Return [X, Y] of the center of cell containing provided text 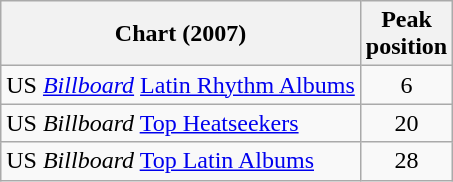
28 [406, 161]
20 [406, 123]
Chart (2007) [181, 34]
Peakposition [406, 34]
US Billboard Top Heatseekers [181, 123]
6 [406, 85]
US Billboard Top Latin Albums [181, 161]
US Billboard Latin Rhythm Albums [181, 85]
